Return the (x, y) coordinate for the center point of the cell that contains the specified text.  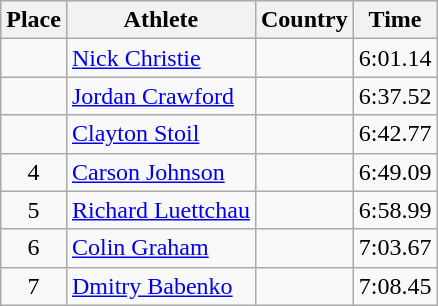
Richard Luettchau (160, 210)
Dmitry Babenko (160, 286)
6:58.99 (395, 210)
Nick Christie (160, 58)
Jordan Crawford (160, 96)
Athlete (160, 20)
6 (34, 248)
6:49.09 (395, 172)
Clayton Stoil (160, 134)
Colin Graham (160, 248)
7 (34, 286)
Carson Johnson (160, 172)
6:01.14 (395, 58)
6:42.77 (395, 134)
Time (395, 20)
5 (34, 210)
7:08.45 (395, 286)
4 (34, 172)
6:37.52 (395, 96)
Place (34, 20)
Country (304, 20)
7:03.67 (395, 248)
